Pinpoint the cell where the given text exists, returning its (X, Y) midpoint coordinate. 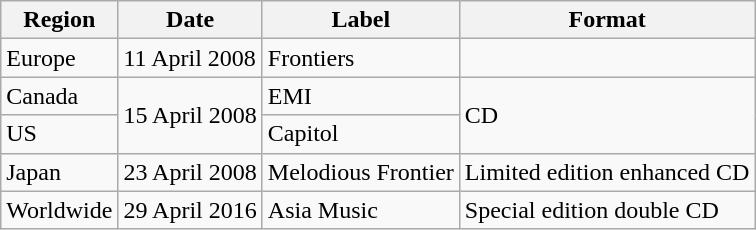
CD (607, 115)
Japan (60, 172)
Melodious Frontier (360, 172)
Asia Music (360, 210)
Europe (60, 58)
Special edition double CD (607, 210)
Worldwide (60, 210)
Capitol (360, 134)
US (60, 134)
Label (360, 20)
Canada (60, 96)
Region (60, 20)
Format (607, 20)
Limited edition enhanced CD (607, 172)
EMI (360, 96)
29 April 2016 (190, 210)
Date (190, 20)
Frontiers (360, 58)
23 April 2008 (190, 172)
11 April 2008 (190, 58)
15 April 2008 (190, 115)
